Capture the cell that displays the provided text and extract its [X, Y] central coordinate. 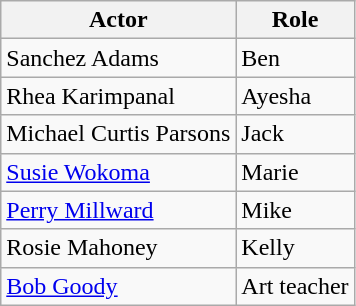
Ben [295, 58]
Kelly [295, 248]
Perry Millward [118, 210]
Marie [295, 172]
Rhea Karimpanal [118, 96]
Jack [295, 134]
Mike [295, 210]
Sanchez Adams [118, 58]
Rosie Mahoney [118, 248]
Role [295, 20]
Michael Curtis Parsons [118, 134]
Art teacher [295, 286]
Bob Goody [118, 286]
Actor [118, 20]
Ayesha [295, 96]
Susie Wokoma [118, 172]
